Locate the cell with the specified text and output its [X, Y] center coordinate. 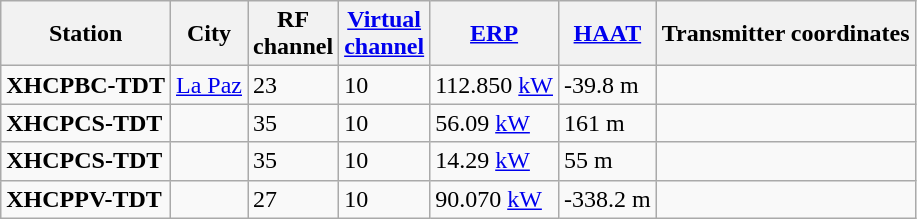
14.29 kW [494, 161]
23 [294, 85]
XHCPBC-TDT [86, 85]
Virtualchannel [384, 34]
27 [294, 199]
HAAT [608, 34]
56.09 kW [494, 123]
XHCPPV-TDT [86, 199]
La Paz [208, 85]
55 m [608, 161]
90.070 kW [494, 199]
Transmitter coordinates [786, 34]
161 m [608, 123]
ERP [494, 34]
Station [86, 34]
-338.2 m [608, 199]
112.850 kW [494, 85]
RFchannel [294, 34]
City [208, 34]
-39.8 m [608, 85]
